Extract the [X, Y] coordinate from the center of the cell holding the provided text.  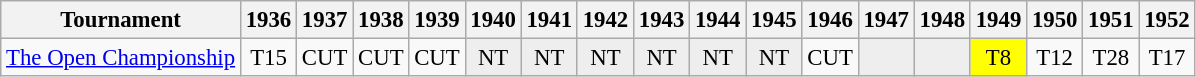
1941 [549, 20]
1939 [437, 20]
1938 [381, 20]
Tournament [121, 20]
1949 [998, 20]
The Open Championship [121, 58]
T12 [1055, 58]
T28 [1111, 58]
1952 [1167, 20]
1940 [493, 20]
1943 [661, 20]
1936 [268, 20]
1947 [886, 20]
1950 [1055, 20]
1944 [718, 20]
1945 [774, 20]
1948 [942, 20]
1946 [830, 20]
T17 [1167, 58]
T15 [268, 58]
1937 [325, 20]
1951 [1111, 20]
T8 [998, 58]
1942 [605, 20]
